Scan for the cell matching the given text and deliver its [X, Y] coordinate at center. 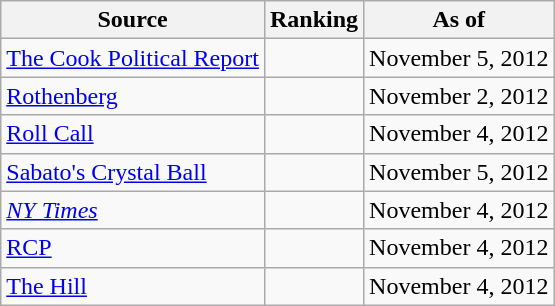
NY Times [133, 210]
Rothenberg [133, 96]
RCP [133, 248]
Sabato's Crystal Ball [133, 172]
Source [133, 20]
November 2, 2012 [459, 96]
Roll Call [133, 134]
The Cook Political Report [133, 58]
Ranking [314, 20]
The Hill [133, 286]
As of [459, 20]
